For the text-containing cell, return its midpoint in [X, Y] coordinate format. 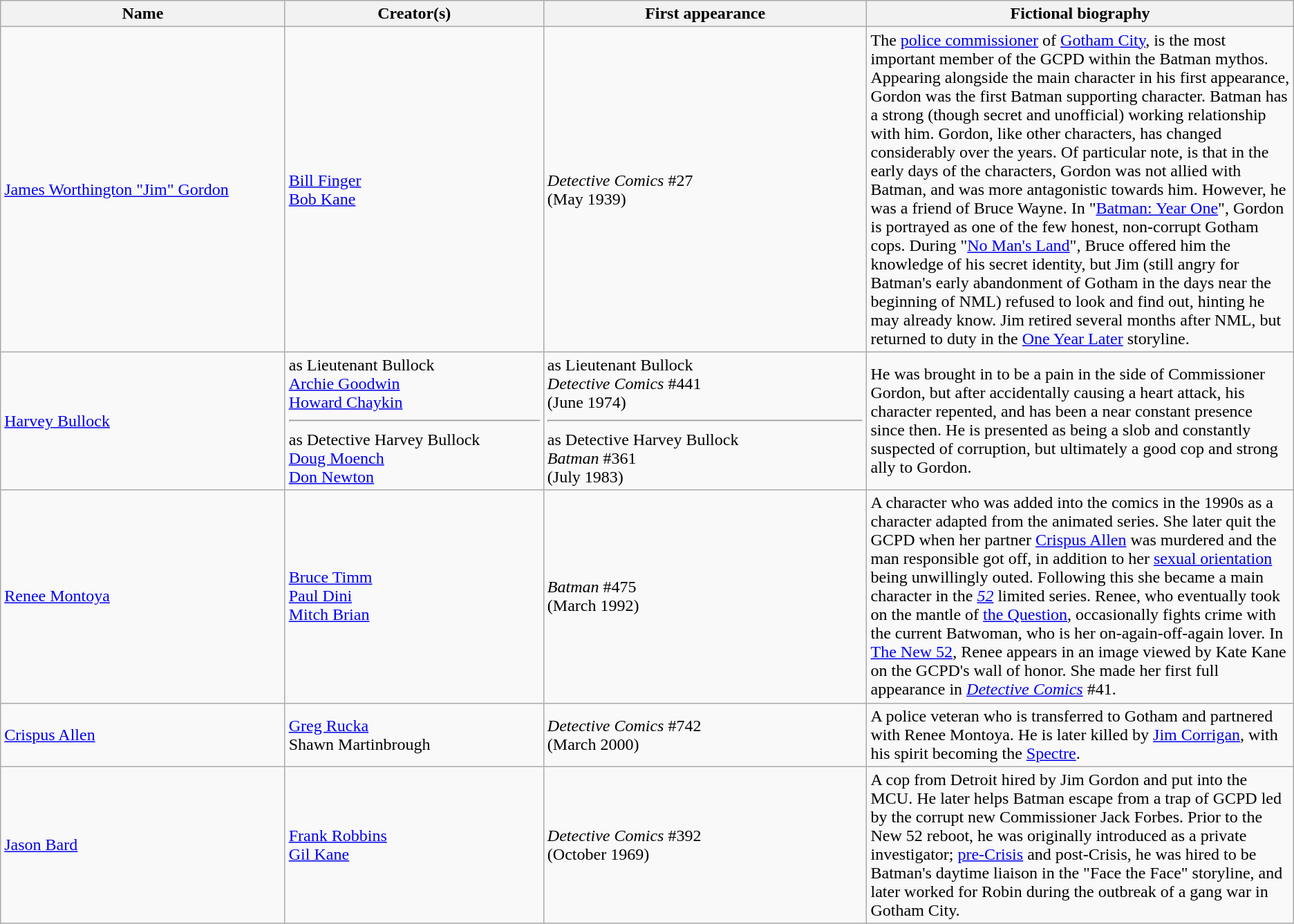
Harvey Bullock [142, 421]
as Lieutenant BullockDetective Comics #441(June 1974)as Detective Harvey BullockBatman #361(July 1983) [705, 421]
Crispus Allen [142, 735]
Bruce TimmPaul DiniMitch Brian [414, 596]
Jason Bard [142, 845]
Detective Comics #392(October 1969) [705, 845]
Greg RuckaShawn Martinbrough [414, 735]
as Lieutenant BullockArchie GoodwinHoward Chaykinas Detective Harvey BullockDoug MoenchDon Newton [414, 421]
Frank RobbinsGil Kane [414, 845]
Renee Montoya [142, 596]
Bill FingerBob Kane [414, 189]
Fictional biography [1080, 14]
Creator(s) [414, 14]
Detective Comics #27(May 1939) [705, 189]
Batman #475(March 1992) [705, 596]
James Worthington "Jim" Gordon [142, 189]
Detective Comics #742(March 2000) [705, 735]
First appearance [705, 14]
Name [142, 14]
